Detect which cell encompasses the target text, then output its (X, Y) center coordinate. 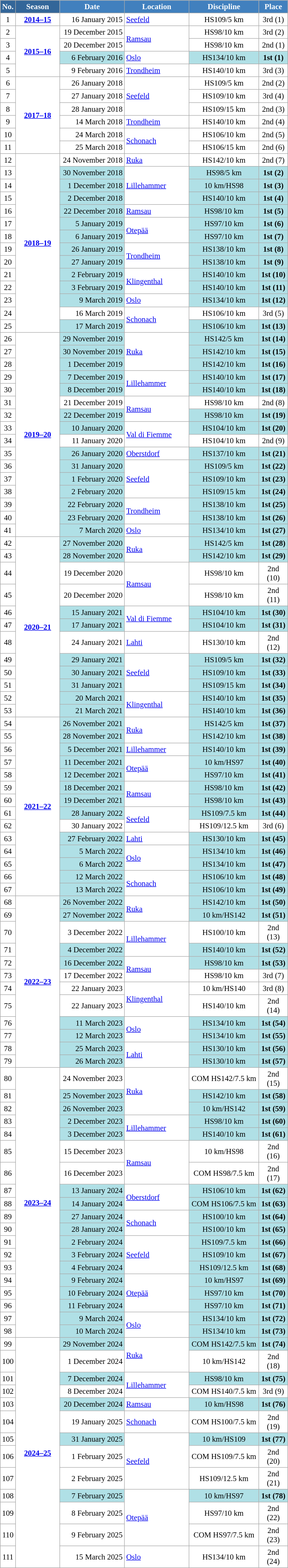
15 March 2025 (92, 1557)
16 January 2015 (92, 20)
1st (38) (273, 737)
26 January 2020 (92, 454)
27 January 2024 (92, 1216)
26 March 2023 (92, 1061)
23 (8, 301)
1st (27) (273, 530)
1st (47) (273, 864)
30 November 2018 (92, 173)
1st (2) (273, 173)
3 (8, 45)
7 February 2025 (92, 1496)
1st (35) (273, 698)
1st (16) (273, 364)
29 November 2019 (92, 339)
1st (51) (273, 915)
12 March 2023 (92, 1036)
51 (8, 685)
17 March 2019 (92, 326)
1st (70) (273, 1293)
1st (49) (273, 890)
1st (60) (273, 1121)
2 December 2018 (92, 198)
Season (38, 7)
Location (157, 7)
19 January 2025 (92, 1422)
2nd (16) (273, 1151)
2024–25 (38, 1453)
4 (8, 58)
52 (8, 698)
1st (1) (273, 58)
12 December 2021 (92, 775)
3rd (4) (273, 96)
20 December 2015 (92, 45)
19 December 2021 (92, 800)
5 (8, 71)
91 (8, 1242)
1st (13) (273, 326)
2020–21 (38, 627)
COM HS98/7.5 km (224, 1174)
1st (5) (273, 211)
2nd (20) (273, 1456)
8 December 2019 (92, 390)
3rd (8) (273, 988)
1st (39) (273, 749)
47 (8, 625)
1st (34) (273, 685)
22 (8, 288)
1st (67) (273, 1255)
101 (8, 1379)
71 (8, 950)
3 February 2019 (92, 288)
83 (8, 1121)
69 (8, 915)
54 (8, 724)
21 December 2019 (92, 402)
14 January 2024 (92, 1204)
24 November 2018 (92, 160)
11 January 2020 (92, 441)
2nd (17) (273, 1174)
78 (8, 1048)
15 (8, 198)
1st (24) (273, 492)
77 (8, 1036)
COM HS97/7.5 km (224, 1535)
6 (8, 83)
24 November 2023 (92, 1079)
1st (12) (273, 301)
19 December 2020 (92, 573)
1st (64) (273, 1216)
59 (8, 788)
1st (52) (273, 950)
1st (37) (273, 724)
2nd (10) (273, 573)
30 January 2021 (92, 673)
2 February 2024 (92, 1242)
30 January 2022 (92, 826)
68 (8, 902)
8 (8, 109)
88 (8, 1204)
1st (42) (273, 788)
3rd (2) (273, 32)
3 February 2024 (92, 1255)
10 March 2024 (92, 1331)
23 February 2020 (92, 518)
3 December 2023 (92, 1134)
65 (8, 864)
37 (8, 479)
1st (3) (273, 185)
3rd (6) (273, 826)
2nd (1) (273, 45)
99 (8, 1344)
13 (8, 173)
1st (72) (273, 1319)
2nd (22) (273, 1513)
89 (8, 1216)
10 January 2020 (92, 428)
31 January 2020 (92, 466)
8 February 2025 (92, 1513)
74 (8, 988)
2022–23 (38, 981)
2017–18 (38, 115)
10 km/HS109 (224, 1439)
11 February 2024 (92, 1306)
10 km/HS140 (224, 988)
1st (28) (273, 543)
25 (8, 326)
3rd (1) (273, 20)
12 March 2022 (92, 877)
28 January 2018 (92, 109)
21 (8, 275)
102 (8, 1391)
29 (8, 377)
80 (8, 1079)
1st (76) (273, 1404)
81 (8, 1096)
25 March 2023 (92, 1048)
1st (56) (273, 1048)
1st (61) (273, 1134)
No. (8, 7)
1st (36) (273, 711)
1st (30) (273, 612)
57 (8, 762)
Place (273, 7)
25 March 2018 (92, 147)
1st (63) (273, 1204)
1st (74) (273, 1344)
9 February 2024 (92, 1280)
9 (8, 122)
1 December 2019 (92, 364)
22 February 2020 (92, 505)
6 February 2016 (92, 58)
9 March 2019 (92, 301)
1st (4) (273, 198)
17 (8, 224)
3 December 2022 (92, 933)
HS137/10 km (224, 454)
39 (8, 505)
1st (50) (273, 902)
28 January 2022 (92, 813)
1st (40) (273, 762)
1st (43) (273, 800)
1 December 2018 (92, 185)
26 January 2019 (92, 249)
2nd (5) (273, 134)
27 (8, 352)
2 February 2019 (92, 275)
55 (8, 737)
82 (8, 1109)
2nd (18) (273, 1361)
1st (7) (273, 237)
111 (8, 1557)
6 March 2022 (92, 864)
2nd (24) (273, 1557)
2 February 2025 (92, 1478)
105 (8, 1439)
1st (20) (273, 428)
30 (8, 390)
32 (8, 415)
24 (8, 313)
20 (8, 262)
70 (8, 933)
2nd (4) (273, 122)
13 March 2022 (92, 890)
2015–16 (38, 51)
100 (8, 1361)
1st (23) (273, 479)
1st (45) (273, 839)
31 (8, 402)
Discipline (224, 7)
2nd (12) (273, 643)
1st (54) (273, 1023)
1st (11) (273, 288)
16 (8, 211)
22 December 2018 (92, 211)
3rd (7) (273, 975)
2nd (11) (273, 595)
11 (8, 147)
27 January 2018 (92, 96)
2nd (2) (273, 83)
1st (10) (273, 275)
1st (33) (273, 673)
1st (65) (273, 1229)
35 (8, 454)
10 February 2024 (92, 1293)
79 (8, 1061)
106 (8, 1456)
10 (8, 134)
1st (69) (273, 1280)
2023–24 (38, 1202)
108 (8, 1496)
2018–19 (38, 243)
7 December 2019 (92, 377)
19 (8, 249)
90 (8, 1229)
40 (8, 518)
COM HS109/7.5 km (224, 1456)
9 February 2025 (92, 1535)
85 (8, 1151)
1 December 2024 (92, 1361)
2nd (15) (273, 1079)
64 (8, 851)
24 March 2018 (92, 134)
1st (22) (273, 466)
1st (78) (273, 1496)
2nd (6) (273, 147)
1st (73) (273, 1331)
COM HS106/7.5 km (224, 1204)
31 January 2025 (92, 1439)
2 (8, 32)
2nd (19) (273, 1422)
1st (44) (273, 813)
1st (62) (273, 1191)
95 (8, 1293)
2nd (23) (273, 1535)
26 November 2023 (92, 1109)
1st (46) (273, 851)
7 (8, 96)
107 (8, 1478)
97 (8, 1319)
31 January 2021 (92, 685)
9 February 2016 (92, 71)
20 March 2021 (92, 698)
46 (8, 612)
2nd (3) (273, 109)
33 (8, 428)
1 February 2025 (92, 1456)
62 (8, 826)
5 January 2019 (92, 224)
2021–22 (38, 807)
1st (6) (273, 224)
16 December 2022 (92, 963)
1st (21) (273, 454)
87 (8, 1191)
36 (8, 466)
42 (8, 543)
COM HS100/7.5 km (224, 1422)
HS106/15 km (224, 147)
1st (8) (273, 249)
1st (57) (273, 1061)
43 (8, 556)
110 (8, 1535)
1st (77) (273, 1439)
1st (55) (273, 1036)
34 (8, 441)
1st (59) (273, 1109)
5 December 2021 (92, 749)
1 February 2020 (92, 479)
56 (8, 749)
27 February 2022 (92, 839)
67 (8, 890)
27 November 2020 (92, 543)
8 December 2024 (92, 1391)
1st (68) (273, 1267)
1st (29) (273, 556)
29 January 2021 (92, 660)
25 November 2023 (92, 1096)
27 November 2022 (92, 915)
58 (8, 775)
9 March 2024 (92, 1319)
26 January 2018 (92, 83)
2nd (21) (273, 1478)
1st (48) (273, 877)
27 January 2019 (92, 262)
2nd (13) (273, 933)
11 December 2021 (92, 762)
2nd (14) (273, 1005)
17 January 2021 (92, 625)
12 (8, 160)
1st (14) (273, 339)
1st (58) (273, 1096)
24 January 2021 (92, 643)
61 (8, 813)
16 March 2019 (92, 313)
103 (8, 1404)
1st (25) (273, 505)
1st (31) (273, 625)
109 (8, 1513)
38 (8, 492)
98 (8, 1331)
COM HS140/7.5 km (224, 1391)
84 (8, 1134)
22 December 2019 (92, 415)
1st (19) (273, 415)
1st (26) (273, 518)
96 (8, 1306)
16 December 2023 (92, 1174)
28 January 2024 (92, 1229)
13 January 2024 (92, 1191)
1st (9) (273, 262)
2 February 2020 (92, 492)
15 December 2023 (92, 1151)
75 (8, 1005)
28 November 2021 (92, 737)
4 February 2024 (92, 1267)
28 November 2020 (92, 556)
1st (71) (273, 1306)
41 (8, 530)
20 December 2024 (92, 1404)
1st (41) (273, 775)
48 (8, 643)
30 November 2019 (92, 352)
76 (8, 1023)
2nd (7) (273, 160)
93 (8, 1267)
2014–15 (38, 20)
18 December 2021 (92, 788)
26 November 2022 (92, 902)
72 (8, 963)
HS98/5 km (224, 173)
45 (8, 595)
14 (8, 185)
26 November 2021 (92, 724)
1st (53) (273, 963)
3rd (9) (273, 1391)
20 December 2020 (92, 595)
66 (8, 877)
1st (66) (273, 1242)
17 December 2022 (92, 975)
1st (17) (273, 377)
2nd (9) (273, 441)
11 March 2023 (92, 1023)
19 December 2015 (92, 32)
Date (92, 7)
1 (8, 20)
53 (8, 711)
2 December 2023 (92, 1121)
44 (8, 573)
2nd (8) (273, 402)
94 (8, 1280)
63 (8, 839)
18 (8, 237)
28 (8, 364)
92 (8, 1255)
14 March 2018 (92, 122)
50 (8, 673)
4 December 2022 (92, 950)
104 (8, 1422)
60 (8, 800)
1st (18) (273, 390)
2019–20 (38, 434)
73 (8, 975)
15 January 2021 (92, 612)
26 (8, 339)
1st (15) (273, 352)
3rd (3) (273, 71)
21 March 2021 (92, 711)
1st (75) (273, 1379)
29 November 2024 (92, 1344)
1st (32) (273, 660)
49 (8, 660)
3rd (5) (273, 313)
5 March 2022 (92, 851)
7 December 2024 (92, 1379)
86 (8, 1174)
7 March 2020 (92, 530)
6 January 2019 (92, 237)
